Detect which cell encompasses the target text, then output its [x, y] center coordinate. 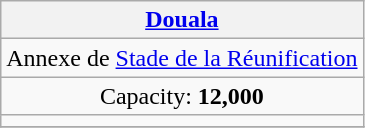
Douala [182, 20]
Capacity: 12,000 [182, 96]
Annexe de Stade de la Réunification [182, 58]
